Pinpoint the cell where the given text exists, returning its (X, Y) midpoint coordinate. 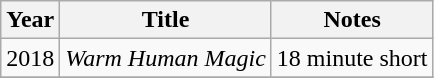
2018 (30, 58)
Year (30, 20)
18 minute short (352, 58)
Warm Human Magic (166, 58)
Title (166, 20)
Notes (352, 20)
